Determine the (X, Y) coordinate at the center of the cell enclosing the given text.  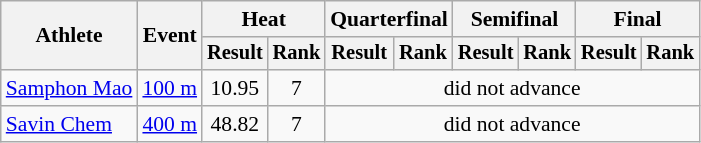
100 m (170, 88)
48.82 (235, 124)
Samphon Mao (70, 88)
Savin Chem (70, 124)
Athlete (70, 36)
Event (170, 36)
Heat (264, 19)
Semifinal (514, 19)
400 m (170, 124)
Final (638, 19)
10.95 (235, 88)
Quarterfinal (389, 19)
